Capture the cell that displays the provided text and extract its (X, Y) central coordinate. 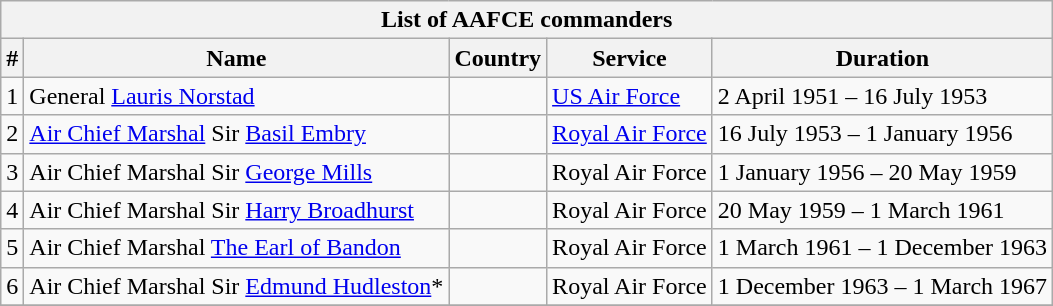
General Lauris Norstad (236, 96)
US Air Force (630, 96)
Air Chief Marshal The Earl of Bandon (236, 248)
5 (12, 248)
1 (12, 96)
20 May 1959 – 1 March 1961 (882, 210)
1 January 1956 – 20 May 1959 (882, 172)
# (12, 58)
Duration (882, 58)
1 March 1961 – 1 December 1963 (882, 248)
2 (12, 134)
Country (498, 58)
4 (12, 210)
Air Chief Marshal Sir Harry Broadhurst (236, 210)
16 July 1953 – 1 January 1956 (882, 134)
1 December 1963 – 1 March 1967 (882, 286)
Service (630, 58)
List of AAFCE commanders (527, 20)
Air Chief Marshal Sir George Mills (236, 172)
3 (12, 172)
Name (236, 58)
Air Chief Marshal Sir Basil Embry (236, 134)
Air Chief Marshal Sir Edmund Hudleston* (236, 286)
2 April 1951 – 16 July 1953 (882, 96)
6 (12, 286)
